Output the [X, Y] coordinate of the center of the cell containing the given text.  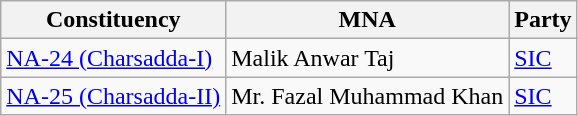
MNA [368, 20]
NA-24 (Charsadda-I) [114, 58]
Constituency [114, 20]
Mr. Fazal Muhammad Khan [368, 96]
Malik Anwar Taj [368, 58]
Party [543, 20]
NA-25 (Charsadda-II) [114, 96]
